Return (x, y) of the center of cell containing provided text 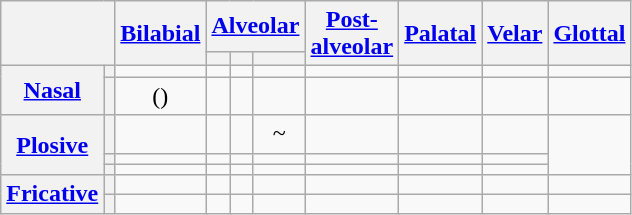
Post-alveolar (352, 34)
Velar (515, 34)
Plosive (52, 145)
Palatal (440, 34)
~ (279, 134)
Fricative (52, 194)
Glottal (590, 34)
Nasal (52, 90)
Bilabial (160, 34)
Alveolar (256, 26)
() (160, 96)
